Identify which cell holds the provided text, then report its [X, Y] central coordinate. 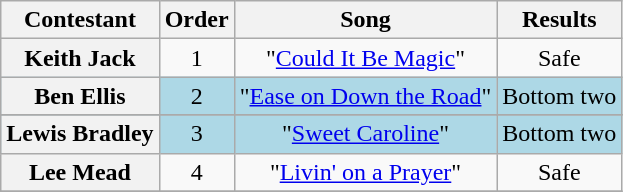
1 [196, 58]
"Livin' on a Prayer" [366, 172]
4 [196, 172]
Lee Mead [80, 172]
3 [196, 134]
Lewis Bradley [80, 134]
Song [366, 20]
Keith Jack [80, 58]
"Could It Be Magic" [366, 58]
2 [196, 96]
"Sweet Caroline" [366, 134]
Order [196, 20]
Contestant [80, 20]
Ben Ellis [80, 96]
Results [560, 20]
"Ease on Down the Road" [366, 96]
